Locate the cell with the specified text and output its [X, Y] center coordinate. 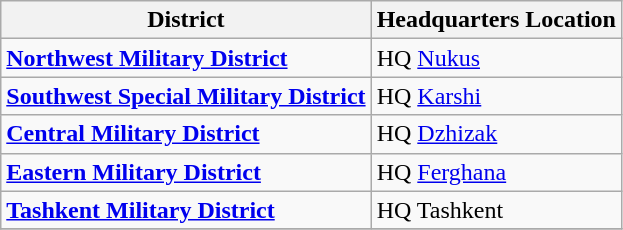
HQ Ferghana [496, 172]
Eastern Military District [186, 172]
Northwest Military District [186, 58]
HQ Nukus [496, 58]
District [186, 20]
HQ Tashkent [496, 210]
HQ Karshi [496, 96]
HQ Dzhizak [496, 134]
Central Military District [186, 134]
Southwest Special Military District [186, 96]
Headquarters Location [496, 20]
Tashkent Military District [186, 210]
